Search for the cell housing the specified text and yield its [x, y] center coordinate. 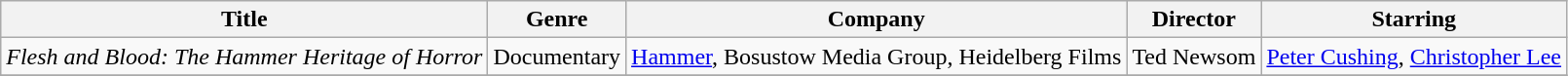
Title [244, 19]
Documentary [557, 57]
Genre [557, 19]
Flesh and Blood: The Hammer Heritage of Horror [244, 57]
Hammer, Bosustow Media Group, Heidelberg Films [877, 57]
Company [877, 19]
Director [1194, 19]
Peter Cushing, Christopher Lee [1414, 57]
Starring [1414, 19]
Ted Newsom [1194, 57]
